Scan for the cell matching the given text and deliver its [x, y] coordinate at center. 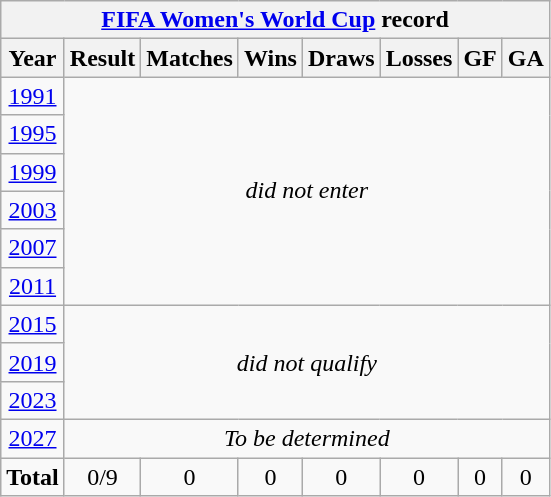
GF [480, 58]
To be determined [306, 438]
Draws [341, 58]
2019 [33, 362]
Wins [270, 58]
2027 [33, 438]
Matches [190, 58]
did not enter [306, 191]
2007 [33, 248]
0/9 [102, 477]
Losses [419, 58]
1995 [33, 134]
Result [102, 58]
2003 [33, 210]
1991 [33, 96]
1999 [33, 172]
did not qualify [306, 362]
2015 [33, 324]
Year [33, 58]
GA [526, 58]
FIFA Women's World Cup record [276, 20]
2023 [33, 400]
2011 [33, 286]
Total [33, 477]
